From the cell containing the given text, extract its center point as (x, y) coordinate. 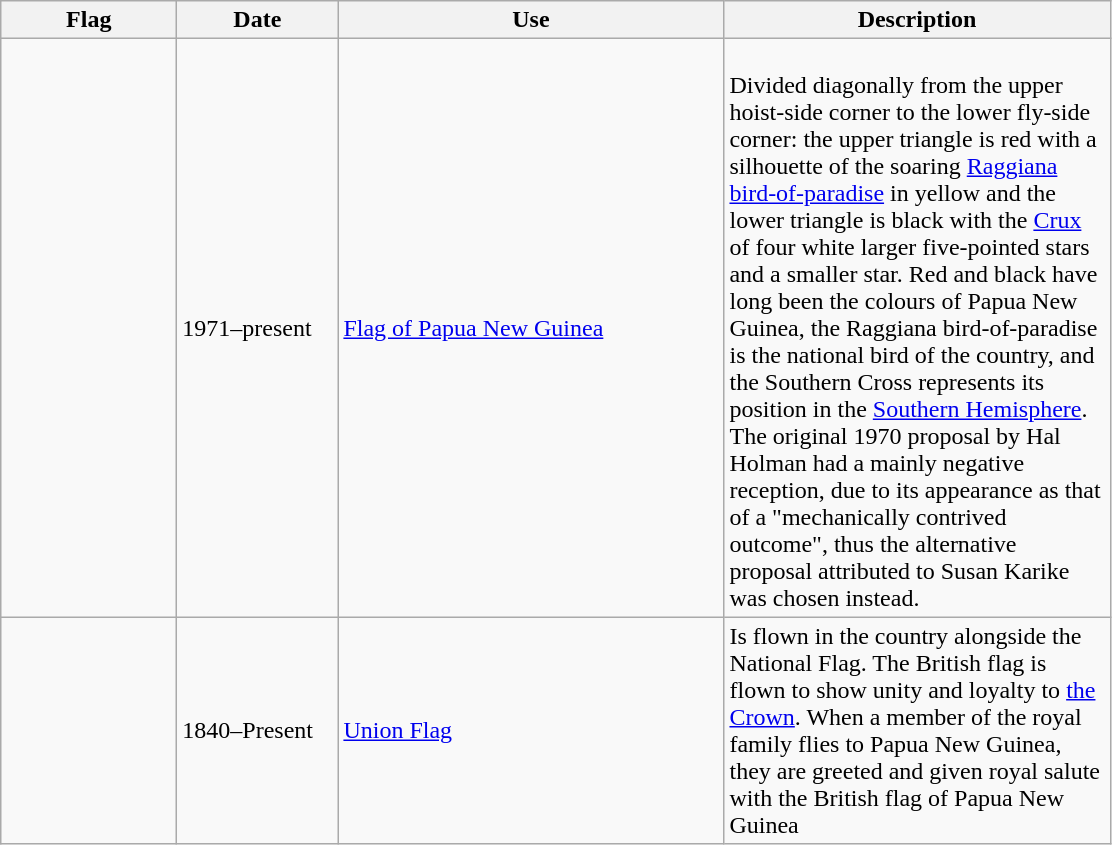
Flag of Papua New Guinea (531, 328)
Union Flag (531, 730)
1971–present (258, 328)
Flag (89, 20)
Description (917, 20)
Date (258, 20)
1840–Present (258, 730)
Use (531, 20)
